Search for the cell housing the specified text and yield its [x, y] center coordinate. 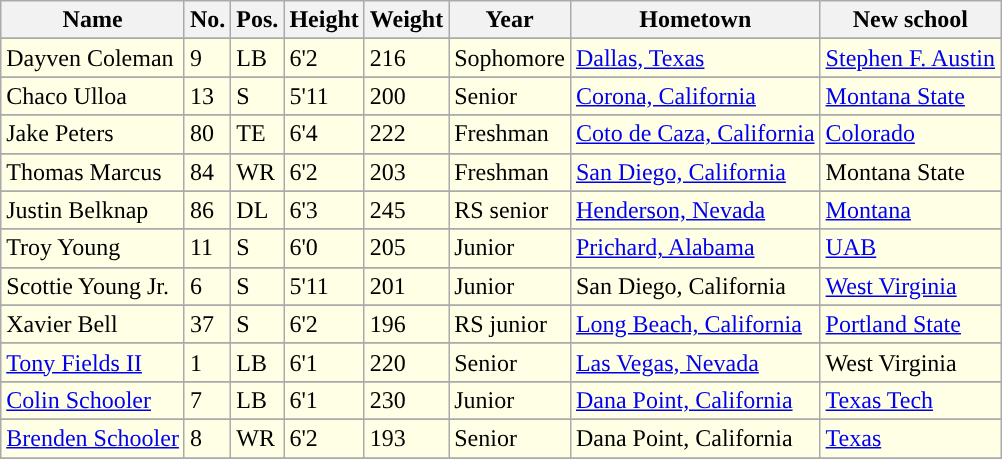
UAB [910, 248]
Montana [910, 210]
8 [207, 438]
80 [207, 134]
196 [406, 324]
Name [93, 20]
Pos. [258, 20]
86 [207, 210]
13 [207, 96]
6'3 [324, 210]
Coto de Caza, California [695, 134]
6'4 [324, 134]
203 [406, 172]
Thomas Marcus [93, 172]
Jake Peters [93, 134]
Weight [406, 20]
84 [207, 172]
Colorado [910, 134]
205 [406, 248]
Sophomore [510, 58]
200 [406, 96]
Portland State [910, 324]
Justin Belknap [93, 210]
Dayven Coleman [93, 58]
9 [207, 58]
193 [406, 438]
245 [406, 210]
216 [406, 58]
201 [406, 286]
Dallas, Texas [695, 58]
Xavier Bell [93, 324]
Prichard, Alabama [695, 248]
Tony Fields II [93, 362]
Brenden Schooler [93, 438]
TE [258, 134]
Year [510, 20]
Troy Young [93, 248]
Las Vegas, Nevada [695, 362]
Corona, California [695, 96]
No. [207, 20]
Scottie Young Jr. [93, 286]
Texas [910, 438]
Henderson, Nevada [695, 210]
6 [207, 286]
7 [207, 400]
Long Beach, California [695, 324]
Chaco Ulloa [93, 96]
11 [207, 248]
220 [406, 362]
37 [207, 324]
DL [258, 210]
6'0 [324, 248]
RS junior [510, 324]
New school [910, 20]
222 [406, 134]
Height [324, 20]
RS senior [510, 210]
1 [207, 362]
Hometown [695, 20]
Colin Schooler [93, 400]
230 [406, 400]
Texas Tech [910, 400]
Stephen F. Austin [910, 58]
